Detect which cell encompasses the target text, then output its (X, Y) center coordinate. 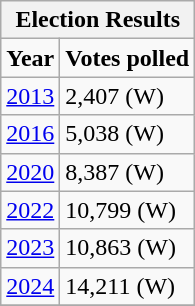
2022 (30, 210)
5,038 (W) (128, 134)
14,211 (W) (128, 286)
2020 (30, 172)
Election Results (98, 20)
2013 (30, 96)
10,863 (W) (128, 248)
2024 (30, 286)
2,407 (W) (128, 96)
2016 (30, 134)
8,387 (W) (128, 172)
10,799 (W) (128, 210)
Votes polled (128, 58)
Year (30, 58)
2023 (30, 248)
